Extract the [X, Y] coordinate from the center of the cell holding the provided text.  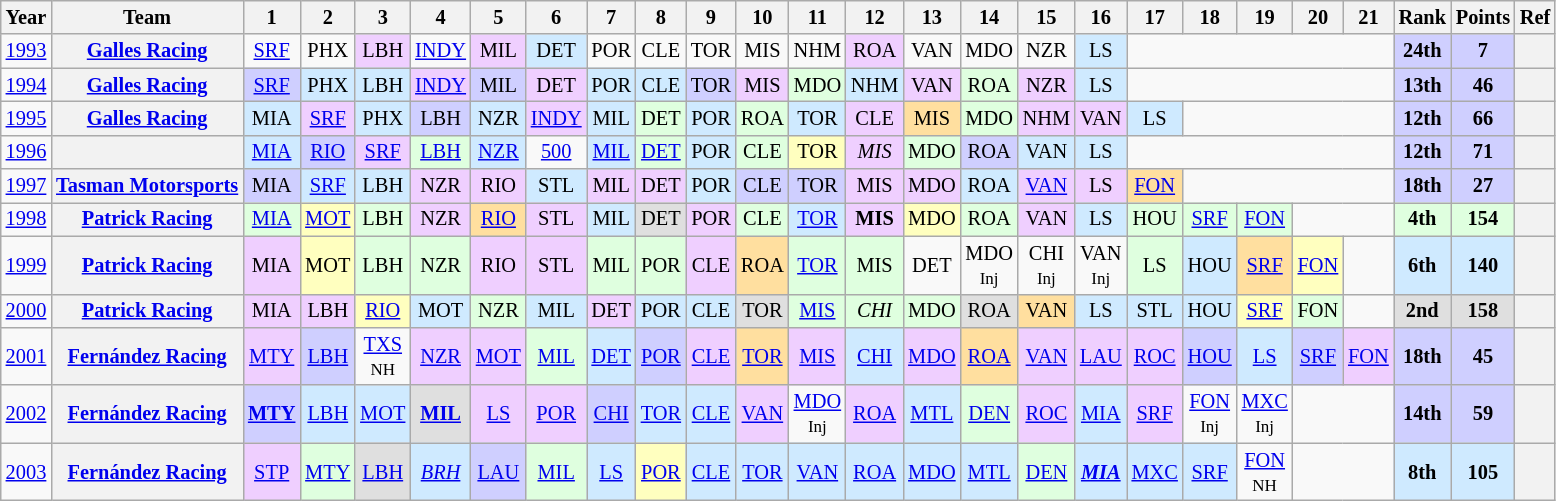
9 [711, 17]
12 [874, 17]
15 [1046, 17]
MXC [1155, 472]
14 [988, 17]
Points [1483, 17]
CHIInj [1046, 265]
FONNH [1265, 472]
154 [1483, 219]
4 [440, 17]
6th [1422, 265]
19 [1265, 17]
1997 [26, 186]
46 [1483, 85]
24th [1422, 51]
1993 [26, 51]
71 [1483, 152]
10 [762, 17]
140 [1483, 265]
21 [1368, 17]
1 [272, 17]
4th [1422, 219]
VANInj [1101, 265]
MXCInj [1265, 414]
3 [382, 17]
2 [328, 17]
1999 [26, 265]
2001 [26, 356]
158 [1483, 311]
FONInj [1210, 414]
2000 [26, 311]
STP [272, 472]
13 [932, 17]
2nd [1422, 311]
Team [147, 17]
2003 [26, 472]
1995 [26, 118]
59 [1483, 414]
5 [498, 17]
18 [1210, 17]
14th [1422, 414]
45 [1483, 356]
1996 [26, 152]
Year [26, 17]
8th [1422, 472]
16 [1101, 17]
8 [661, 17]
20 [1318, 17]
27 [1483, 186]
11 [818, 17]
66 [1483, 118]
105 [1483, 472]
Rank [1422, 17]
1994 [26, 85]
2002 [26, 414]
Ref [1535, 17]
13th [1422, 85]
Tasman Motorsports [147, 186]
6 [556, 17]
500 [556, 152]
BRH [440, 472]
1998 [26, 219]
17 [1155, 17]
TXSNH [382, 356]
